From the cell containing the given text, extract its center point as (X, Y) coordinate. 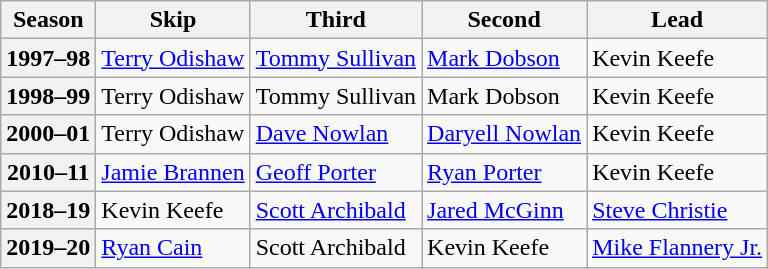
2000–01 (48, 134)
Ryan Cain (173, 248)
Dave Nowlan (336, 134)
Mike Flannery Jr. (678, 248)
Jared McGinn (504, 210)
Lead (678, 20)
Skip (173, 20)
Second (504, 20)
1998–99 (48, 96)
Steve Christie (678, 210)
1997–98 (48, 58)
Jamie Brannen (173, 172)
2019–20 (48, 248)
2010–11 (48, 172)
Season (48, 20)
Ryan Porter (504, 172)
Daryell Nowlan (504, 134)
Geoff Porter (336, 172)
Third (336, 20)
2018–19 (48, 210)
